Output the (X, Y) coordinate of the center of the cell containing the given text.  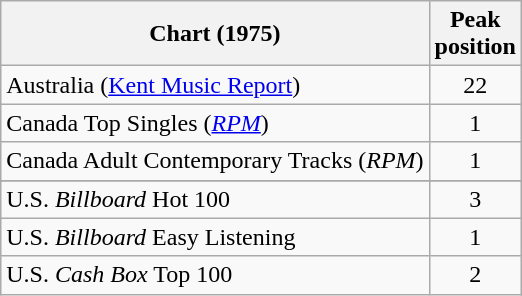
U.S. Billboard Easy Listening (215, 237)
3 (475, 199)
Peakposition (475, 34)
Chart (1975) (215, 34)
22 (475, 85)
U.S. Cash Box Top 100 (215, 275)
U.S. Billboard Hot 100 (215, 199)
Australia (Kent Music Report) (215, 85)
Canada Adult Contemporary Tracks (RPM) (215, 161)
Canada Top Singles (RPM) (215, 123)
2 (475, 275)
